Search for the cell housing the specified text and yield its (x, y) center coordinate. 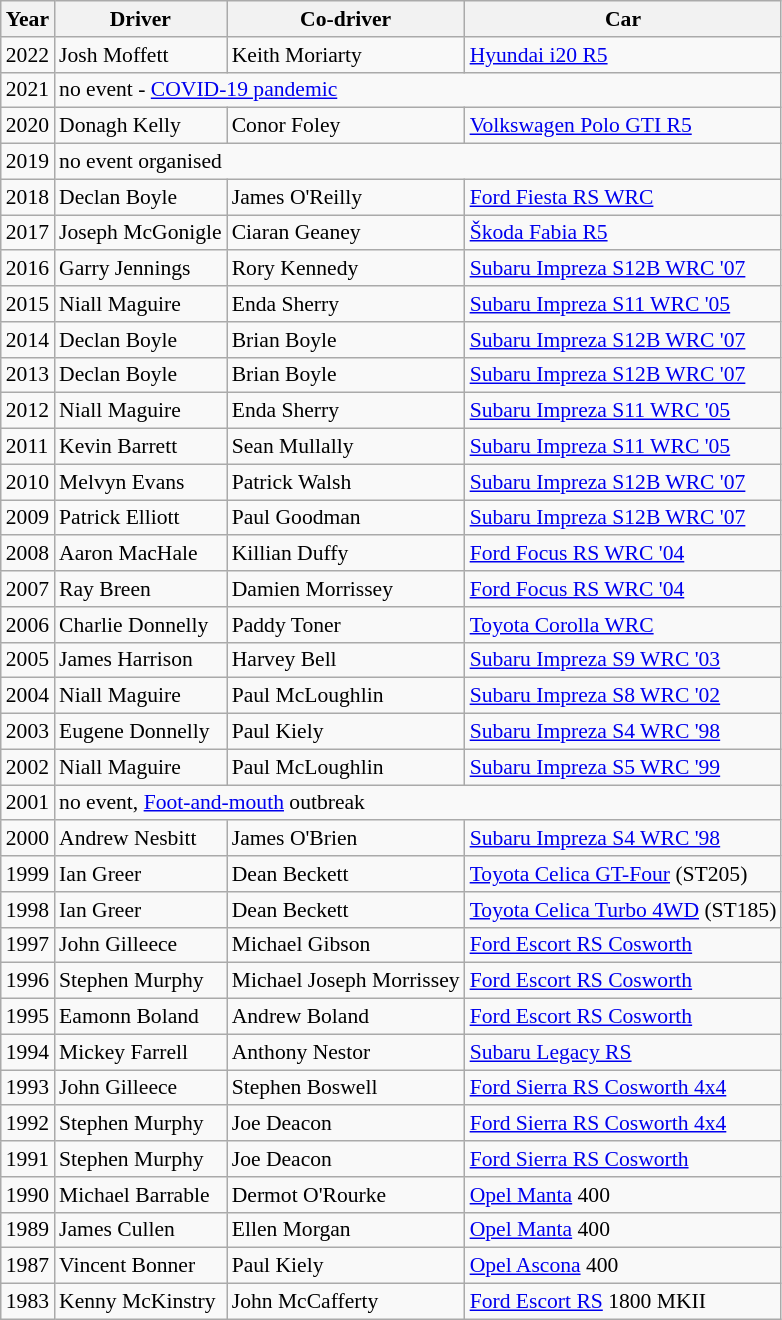
1983 (28, 1302)
Ford Escort RS 1800 MKII (624, 1302)
2003 (28, 732)
Paddy Toner (346, 625)
Conor Foley (346, 126)
no event organised (418, 162)
1989 (28, 1230)
2013 (28, 375)
James O'Reilly (346, 197)
Ciaran Geaney (346, 233)
2004 (28, 696)
Andrew Boland (346, 1017)
Driver (140, 19)
Joseph McGonigle (140, 233)
Melvyn Evans (140, 482)
Year (28, 19)
Anthony Nestor (346, 1052)
Ford Fiesta RS WRC (624, 197)
Rory Kennedy (346, 269)
Ellen Morgan (346, 1230)
Subaru Impreza S8 WRC '02 (624, 696)
Mickey Farrell (140, 1052)
2010 (28, 482)
2011 (28, 447)
Volkswagen Polo GTI R5 (624, 126)
Car (624, 19)
James O'Brien (346, 839)
Subaru Legacy RS (624, 1052)
2006 (28, 625)
Ray Breen (140, 589)
Subaru Impreza S9 WRC '03 (624, 660)
Patrick Elliott (140, 518)
2002 (28, 767)
Stephen Boswell (346, 1088)
Hyundai i20 R5 (624, 55)
James Harrison (140, 660)
1987 (28, 1266)
2017 (28, 233)
Killian Duffy (346, 554)
2019 (28, 162)
2001 (28, 803)
1995 (28, 1017)
2000 (28, 839)
1990 (28, 1195)
Sean Mullally (346, 447)
Michael Joseph Morrissey (346, 981)
Kevin Barrett (140, 447)
Paul Goodman (346, 518)
Josh Moffett (140, 55)
1999 (28, 874)
1993 (28, 1088)
1996 (28, 981)
Damien Morrissey (346, 589)
2018 (28, 197)
2021 (28, 90)
2016 (28, 269)
no event - COVID-19 pandemic (418, 90)
Charlie Donnelly (140, 625)
2007 (28, 589)
2008 (28, 554)
Toyota Celica Turbo 4WD (ST185) (624, 910)
1994 (28, 1052)
Aaron MacHale (140, 554)
no event, Foot-and-mouth outbreak (418, 803)
Keith Moriarty (346, 55)
2015 (28, 304)
Michael Barrable (140, 1195)
Kenny McKinstry (140, 1302)
2012 (28, 411)
Vincent Bonner (140, 1266)
1991 (28, 1159)
Co-driver (346, 19)
2020 (28, 126)
Opel Ascona 400 (624, 1266)
Garry Jennings (140, 269)
Andrew Nesbitt (140, 839)
Eugene Donnelly (140, 732)
2014 (28, 340)
2022 (28, 55)
Harvey Bell (346, 660)
Patrick Walsh (346, 482)
1992 (28, 1124)
Subaru Impreza S5 WRC '99 (624, 767)
Ford Sierra RS Cosworth (624, 1159)
James Cullen (140, 1230)
Dermot O'Rourke (346, 1195)
Eamonn Boland (140, 1017)
Donagh Kelly (140, 126)
1997 (28, 945)
Toyota Celica GT-Four (ST205) (624, 874)
1998 (28, 910)
Michael Gibson (346, 945)
Toyota Corolla WRC (624, 625)
Škoda Fabia R5 (624, 233)
2009 (28, 518)
John McCafferty (346, 1302)
2005 (28, 660)
